Pinpoint the cell where the given text exists, returning its (x, y) midpoint coordinate. 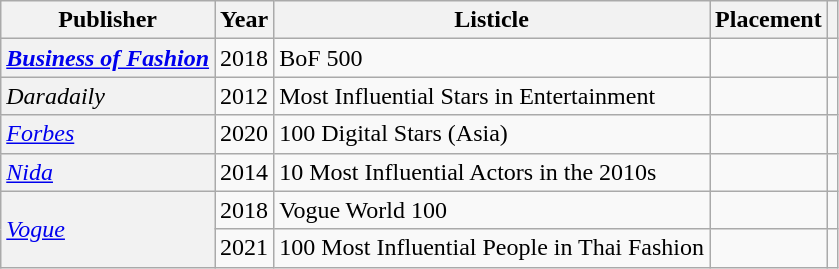
Business of Fashion (108, 58)
Placement (769, 20)
BoF 500 (492, 58)
10 Most Influential Actors in the 2010s (492, 172)
Nida (108, 172)
Vogue World 100 (492, 210)
Year (244, 20)
2014 (244, 172)
100 Digital Stars (Asia) (492, 134)
100 Most Influential People in Thai Fashion (492, 248)
2021 (244, 248)
2020 (244, 134)
2012 (244, 96)
Vogue (108, 229)
Publisher (108, 20)
Most Influential Stars in Entertainment (492, 96)
Forbes (108, 134)
Daradaily (108, 96)
Listicle (492, 20)
